Provide the (X, Y) coordinate of the cell's center where the given text is located.  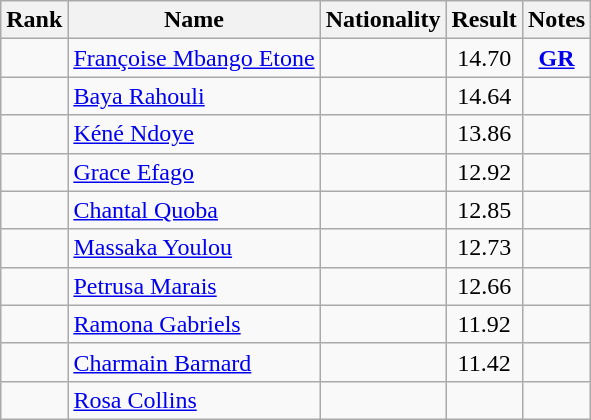
Notes (556, 20)
Nationality (383, 20)
14.64 (484, 96)
Name (194, 20)
Charmain Barnard (194, 362)
12.85 (484, 210)
Result (484, 20)
Grace Efago (194, 172)
12.73 (484, 248)
12.92 (484, 172)
11.42 (484, 362)
Françoise Mbango Etone (194, 58)
Kéné Ndoye (194, 134)
Ramona Gabriels (194, 324)
Chantal Quoba (194, 210)
Rosa Collins (194, 400)
13.86 (484, 134)
Petrusa Marais (194, 286)
Baya Rahouli (194, 96)
GR (556, 58)
12.66 (484, 286)
14.70 (484, 58)
Rank (34, 20)
11.92 (484, 324)
Massaka Youlou (194, 248)
